Return the (X, Y) coordinate for the center point of the cell that contains the specified text.  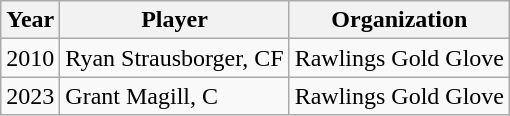
Grant Magill, C (174, 96)
Organization (399, 20)
2010 (30, 58)
Ryan Strausborger, CF (174, 58)
Player (174, 20)
2023 (30, 96)
Year (30, 20)
